Determine the [X, Y] coordinate at the center of the cell enclosing the given text.  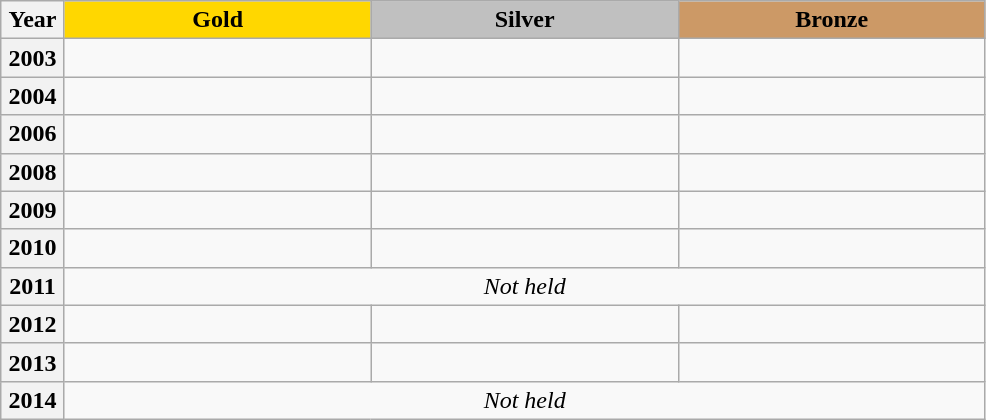
Year [32, 20]
2012 [32, 324]
2010 [32, 248]
Silver [524, 20]
2003 [32, 58]
2009 [32, 210]
2006 [32, 134]
2014 [32, 400]
Gold [218, 20]
Bronze [832, 20]
2004 [32, 96]
2011 [32, 286]
2008 [32, 172]
2013 [32, 362]
